Identify which cell holds the provided text, then report its [x, y] central coordinate. 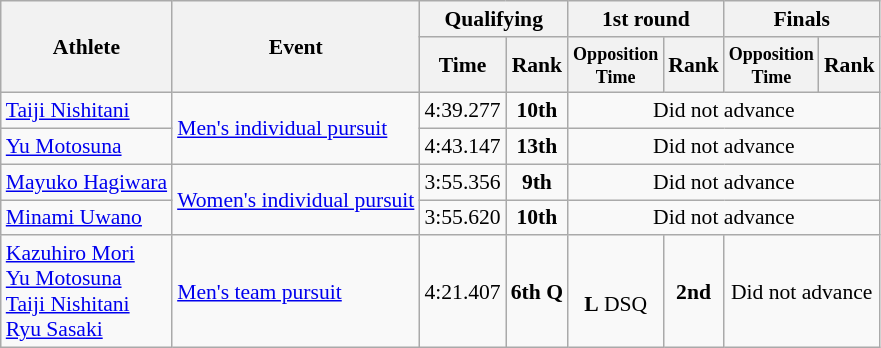
4:21.407 [462, 292]
Women's individual pursuit [296, 200]
3:55.620 [462, 218]
3:55.356 [462, 182]
Men's individual pursuit [296, 128]
Yu Motosuna [86, 147]
Taiji Nishitani [86, 111]
Athlete [86, 47]
1st round [646, 19]
4:43.147 [462, 147]
9th [537, 182]
Finals [802, 19]
Men's team pursuit [296, 292]
Time [462, 65]
6th Q [537, 292]
Event [296, 47]
L DSQ [616, 292]
4:39.277 [462, 111]
2nd [694, 292]
13th [537, 147]
Mayuko Hagiwara [86, 182]
Kazuhiro MoriYu MotosunaTaiji NishitaniRyu Sasaki [86, 292]
Minami Uwano [86, 218]
Qualifying [494, 19]
